Scan for the cell matching the given text and deliver its [x, y] coordinate at center. 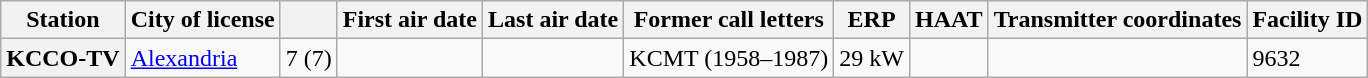
Transmitter coordinates [1118, 20]
Station [63, 20]
Former call letters [729, 20]
First air date [410, 20]
29 kW [872, 58]
KCCO-TV [63, 58]
Alexandria [202, 58]
Last air date [554, 20]
ERP [872, 20]
KCMT (1958–1987) [729, 58]
HAAT [948, 20]
7 (7) [308, 58]
9632 [1308, 58]
Facility ID [1308, 20]
City of license [202, 20]
